Determine the [x, y] coordinate at the center of the cell enclosing the given text.  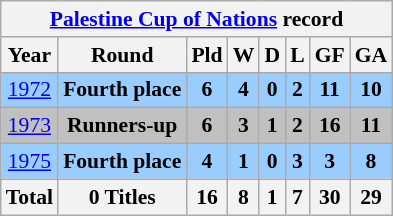
Runners-up [122, 126]
0 Titles [122, 197]
1973 [30, 126]
Year [30, 55]
7 [298, 197]
1975 [30, 162]
1972 [30, 90]
GA [372, 55]
Pld [206, 55]
D [272, 55]
GF [330, 55]
Palestine Cup of Nations record [197, 19]
W [244, 55]
30 [330, 197]
10 [372, 90]
L [298, 55]
Total [30, 197]
29 [372, 197]
Round [122, 55]
